Extract the [x, y] coordinate from the center of the cell holding the provided text.  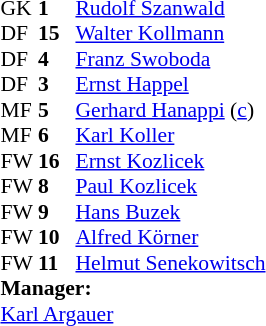
15 [57, 33]
5 [57, 110]
9 [57, 212]
11 [57, 263]
Manager: [132, 289]
4 [57, 59]
Helmut Senekowitsch [170, 263]
8 [57, 187]
Hans Buzek [170, 212]
Ernst Kozlicek [170, 161]
Paul Kozlicek [170, 187]
Ernst Happel [170, 85]
3 [57, 85]
Gerhard Hanappi (c) [170, 110]
6 [57, 135]
Alfred Körner [170, 237]
Franz Swoboda [170, 59]
Walter Kollmann [170, 33]
Karl Koller [170, 135]
16 [57, 161]
10 [57, 237]
